Capture the cell that displays the provided text and extract its [X, Y] central coordinate. 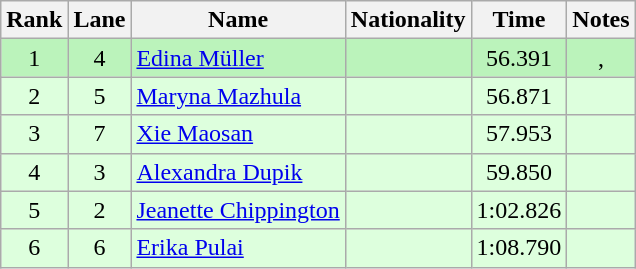
Maryna Mazhula [238, 96]
Lane [100, 20]
Erika Pulai [238, 248]
, [601, 58]
Nationality [408, 20]
Alexandra Dupik [238, 172]
Name [238, 20]
Xie Maosan [238, 134]
7 [100, 134]
57.953 [519, 134]
56.391 [519, 58]
Jeanette Chippington [238, 210]
Edina Müller [238, 58]
1:08.790 [519, 248]
59.850 [519, 172]
Time [519, 20]
1 [34, 58]
1:02.826 [519, 210]
Rank [34, 20]
Notes [601, 20]
56.871 [519, 96]
